Identify which cell holds the provided text, then report its (x, y) central coordinate. 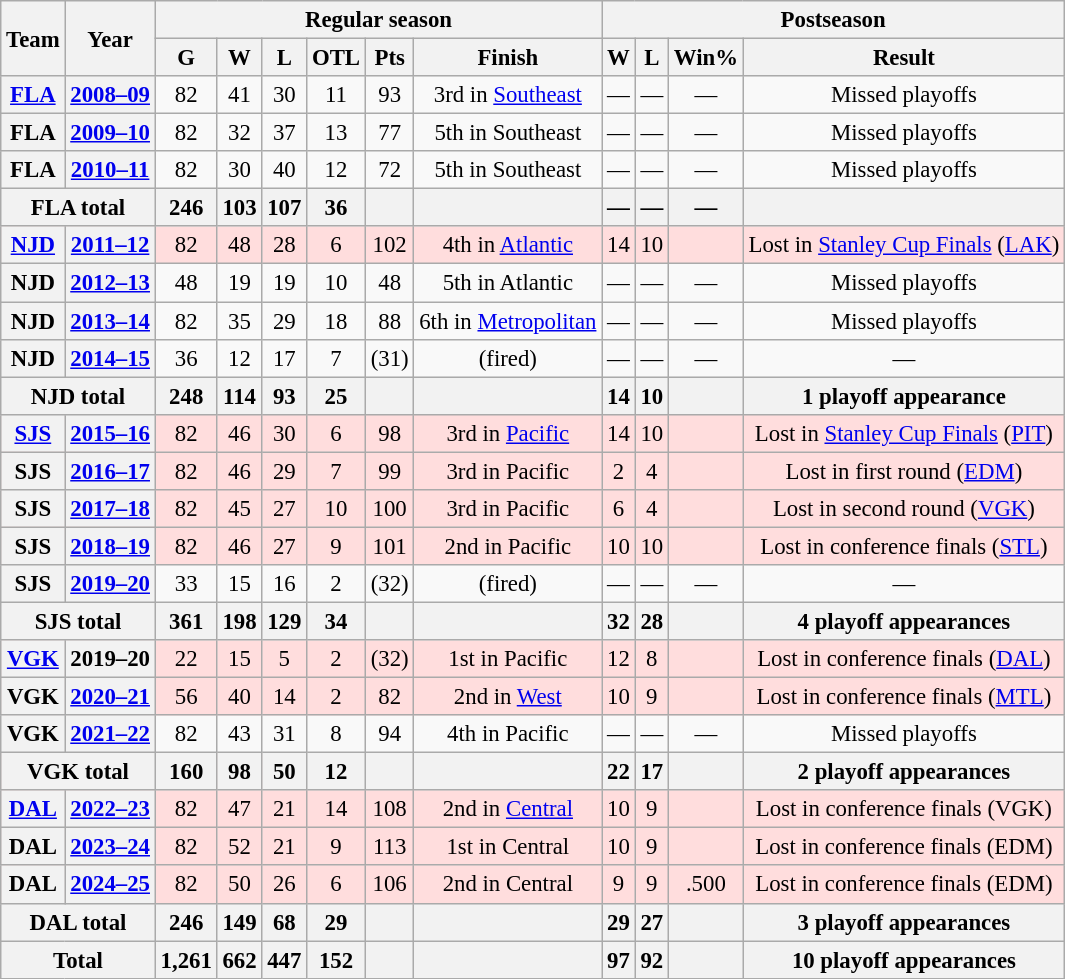
18 (336, 321)
Lost in conference finals (STL) (904, 546)
NJD total (78, 396)
149 (240, 922)
35 (240, 321)
37 (284, 133)
SJS total (78, 621)
Pts (390, 58)
34 (336, 621)
160 (186, 772)
2 playoff appearances (904, 772)
72 (390, 170)
47 (240, 809)
52 (240, 847)
2024–25 (110, 885)
(31) (390, 358)
2010–11 (110, 170)
2009–10 (110, 133)
88 (390, 321)
Lost in second round (VGK) (904, 509)
4th in Atlantic (508, 245)
99 (390, 471)
106 (390, 885)
108 (390, 809)
Finish (508, 58)
Team (33, 38)
77 (390, 133)
Regular season (378, 20)
43 (240, 734)
3rd in Southeast (508, 95)
4 playoff appearances (904, 621)
107 (284, 208)
198 (240, 621)
26 (284, 885)
3 playoff appearances (904, 922)
2018–19 (110, 546)
13 (336, 133)
2014–15 (110, 358)
447 (284, 960)
Lost in Stanley Cup Finals (LAK) (904, 245)
2nd in West (508, 697)
2022–23 (110, 809)
VGK total (78, 772)
31 (284, 734)
68 (284, 922)
129 (284, 621)
16 (284, 584)
5th in Atlantic (508, 283)
152 (336, 960)
FLA total (78, 208)
97 (618, 960)
94 (390, 734)
Total (78, 960)
2021–22 (110, 734)
113 (390, 847)
Lost in conference finals (DAL) (904, 659)
10 playoff appearances (904, 960)
G (186, 58)
DAL total (78, 922)
2008–09 (110, 95)
56 (186, 697)
2023–24 (110, 847)
OTL (336, 58)
114 (240, 396)
2017–18 (110, 509)
Lost in conference finals (VGK) (904, 809)
1 playoff appearance (904, 396)
92 (652, 960)
361 (186, 621)
2012–13 (110, 283)
Year (110, 38)
Lost in Stanley Cup Finals (PIT) (904, 433)
41 (240, 95)
4th in Pacific (508, 734)
Lost in first round (EDM) (904, 471)
25 (336, 396)
45 (240, 509)
662 (240, 960)
2nd in Pacific (508, 546)
2015–16 (110, 433)
101 (390, 546)
Result (904, 58)
248 (186, 396)
103 (240, 208)
11 (336, 95)
6th in Metropolitan (508, 321)
33 (186, 584)
Lost in conference finals (MTL) (904, 697)
102 (390, 245)
2011–12 (110, 245)
1,261 (186, 960)
Postseason (834, 20)
1st in Central (508, 847)
2013–14 (110, 321)
2016–17 (110, 471)
Win% (706, 58)
2020–21 (110, 697)
100 (390, 509)
1st in Pacific (508, 659)
5 (284, 659)
.500 (706, 885)
